Find where the given text appears and provide that cell's center as [X, Y] coordinate. 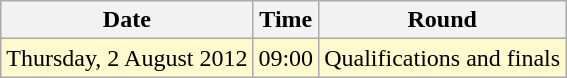
Time [286, 20]
09:00 [286, 58]
Date [127, 20]
Qualifications and finals [442, 58]
Thursday, 2 August 2012 [127, 58]
Round [442, 20]
